Find where the given text appears and provide that cell's center as [x, y] coordinate. 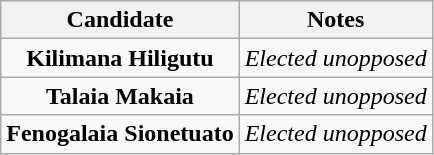
Notes [336, 20]
Talaia Makaia [120, 96]
Fenogalaia Sionetuato [120, 134]
Candidate [120, 20]
Kilimana Hiligutu [120, 58]
